Output the [x, y] coordinate of the center of the cell containing the given text.  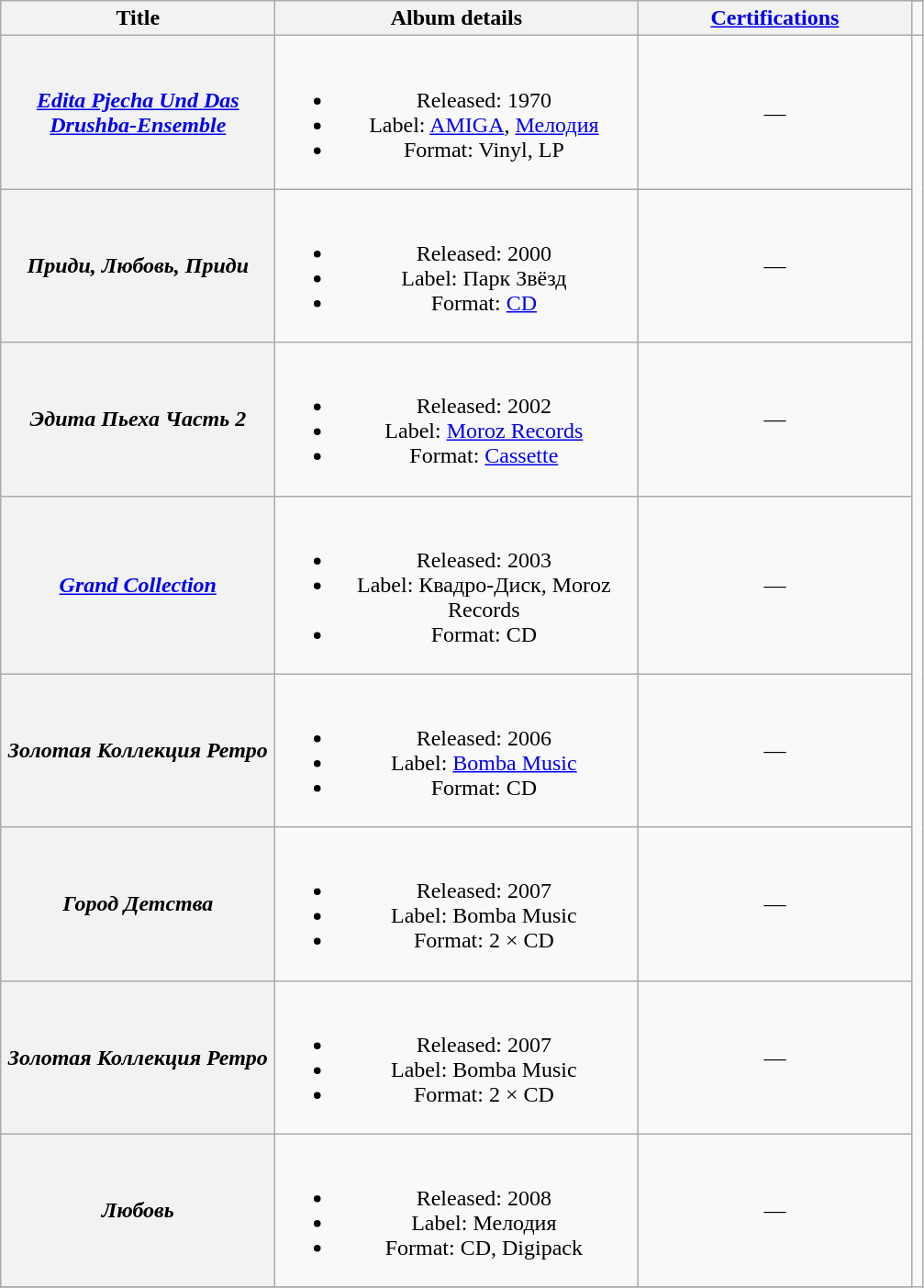
Album details [457, 18]
Edita Pjecha Und Das Drushba-Ensemble [138, 112]
Город Детства [138, 903]
Released: 1970Label: AMIGA, МелодияFormat: Vinyl, LP [457, 112]
Эдита Пьеха Часть 2 [138, 419]
Released: 2000Label: Парк ЗвёздFormat: CD [457, 266]
Released: 2006Label: Bomba MusicFormat: CD [457, 751]
Grand Collection [138, 585]
Released: 2003Label: Квадро-Диск, Moroz RecordsFormat: CD [457, 585]
Released: 2002Label: Moroz RecordsFormat: Cassette [457, 419]
Любовь [138, 1210]
Released: 2008Label: МелодияFormat: CD, Digipack [457, 1210]
Certifications [774, 18]
Title [138, 18]
Приди, Любовь, Приди [138, 266]
